For the text-containing cell, return its midpoint in [x, y] coordinate format. 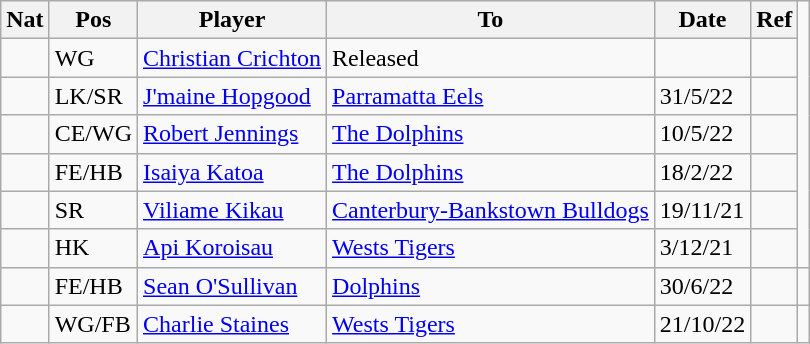
21/10/22 [702, 324]
WG/FB [93, 324]
30/6/22 [702, 286]
3/12/21 [702, 248]
19/11/21 [702, 210]
Viliame Kikau [232, 210]
18/2/22 [702, 172]
Api Koroisau [232, 248]
J'maine Hopgood [232, 96]
Pos [93, 20]
Robert Jennings [232, 134]
Dolphins [491, 286]
Canterbury-Bankstown Bulldogs [491, 210]
CE/WG [93, 134]
LK/SR [93, 96]
Released [491, 58]
SR [93, 210]
Player [232, 20]
Parramatta Eels [491, 96]
Ref [774, 20]
10/5/22 [702, 134]
To [491, 20]
WG [93, 58]
Nat [25, 20]
Sean O'Sullivan [232, 286]
HK [93, 248]
Charlie Staines [232, 324]
Date [702, 20]
Isaiya Katoa [232, 172]
31/5/22 [702, 96]
Christian Crichton [232, 58]
